For the text-containing cell, return its midpoint in [x, y] coordinate format. 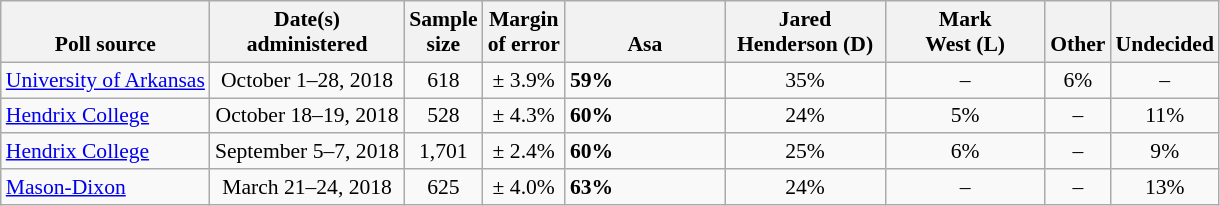
Poll source [106, 32]
Date(s)administered [307, 32]
JaredHenderson (D) [805, 32]
Other [1078, 32]
5% [965, 116]
1,701 [443, 152]
MarkWest (L) [965, 32]
63% [645, 187]
625 [443, 187]
October 1–28, 2018 [307, 80]
University of Arkansas [106, 80]
Mason-Dixon [106, 187]
± 3.9% [524, 80]
± 4.0% [524, 187]
Marginof error [524, 32]
Asa [645, 32]
October 18–19, 2018 [307, 116]
9% [1164, 152]
25% [805, 152]
618 [443, 80]
Undecided [1164, 32]
35% [805, 80]
± 4.3% [524, 116]
± 2.4% [524, 152]
528 [443, 116]
59% [645, 80]
March 21–24, 2018 [307, 187]
Samplesize [443, 32]
11% [1164, 116]
13% [1164, 187]
September 5–7, 2018 [307, 152]
